Pinpoint the cell where the given text exists, returning its (x, y) midpoint coordinate. 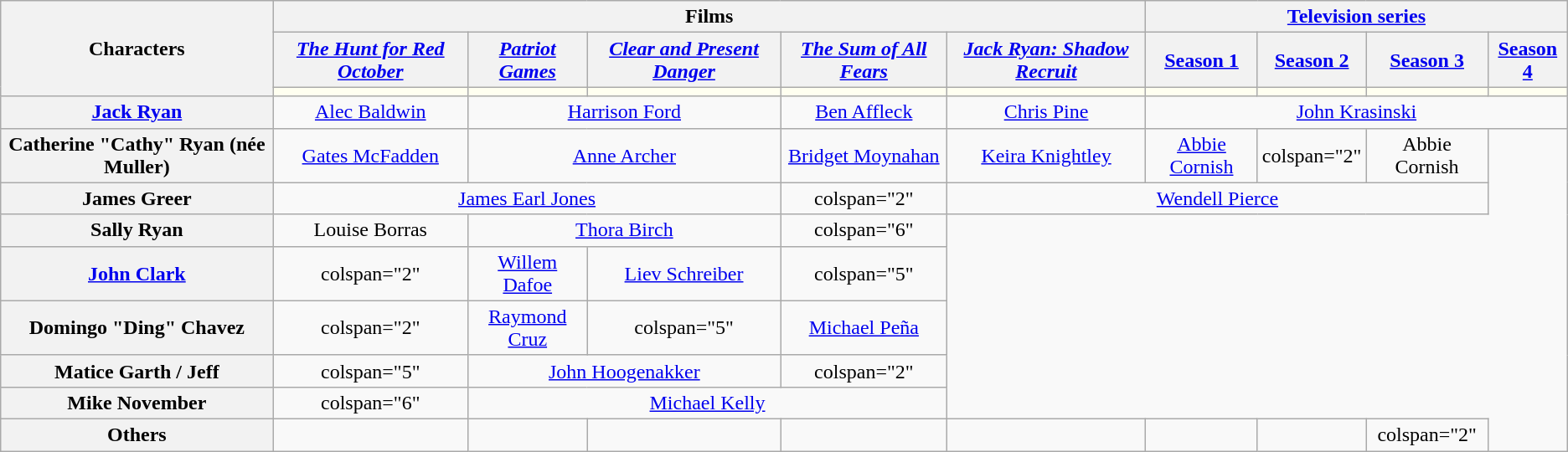
Liev Schreiber (683, 273)
Sally Ryan (137, 230)
Michael Kelly (708, 403)
Patriot Games (528, 60)
Keira Knightley (1045, 156)
Characters (137, 49)
Wendell Pierce (1217, 198)
Season 2 (1312, 60)
Films (709, 17)
Gates McFadden (370, 156)
Chris Pine (1045, 112)
Season 3 (1427, 60)
Ben Affleck (864, 112)
Matice Garth / Jeff (137, 371)
Bridget Moynahan (864, 156)
Thora Birch (625, 230)
Catherine "Cathy" Ryan (née Muller) (137, 156)
Raymond Cruz (528, 328)
Mike November (137, 403)
James Greer (137, 198)
Clear and Present Danger (683, 60)
Season 4 (1528, 60)
Michael Peña (864, 328)
Domingo "Ding" Chavez (137, 328)
Harrison Ford (625, 112)
Jack Ryan (137, 112)
Television series (1357, 17)
The Sum of All Fears (864, 60)
Anne Archer (625, 156)
John Krasinski (1357, 112)
Louise Borras (370, 230)
The Hunt for Red October (370, 60)
James Earl Jones (527, 198)
John Hoogenakker (625, 371)
Alec Baldwin (370, 112)
Others (137, 434)
Season 1 (1202, 60)
Jack Ryan: Shadow Recruit (1045, 60)
John Clark (137, 273)
Willem Dafoe (528, 273)
